Pinpoint the cell where the given text exists, returning its (x, y) midpoint coordinate. 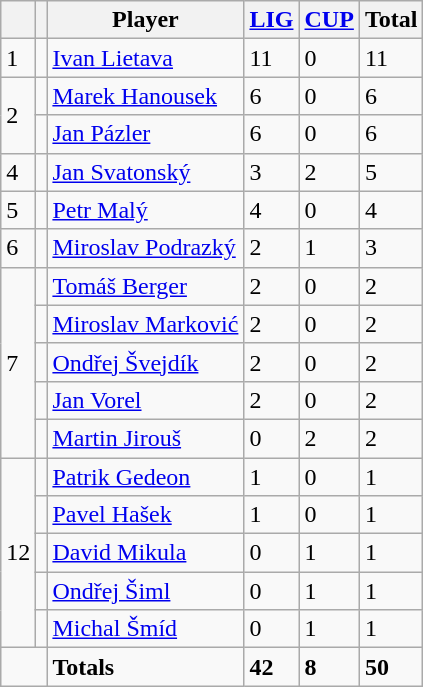
Ivan Lietava (146, 58)
Michal Šmíd (146, 629)
8 (329, 667)
Miroslav Marković (146, 324)
LIG (272, 20)
Patrik Gedeon (146, 477)
Player (146, 20)
Pavel Hašek (146, 515)
Jan Pázler (146, 134)
Miroslav Podrazký (146, 248)
12 (18, 553)
CUP (329, 20)
Totals (146, 667)
Marek Hanousek (146, 96)
Jan Vorel (146, 400)
Petr Malý (146, 210)
David Mikula (146, 553)
Total (391, 20)
Ondřej Šiml (146, 591)
50 (391, 667)
Jan Svatonský (146, 172)
Ondřej Švejdík (146, 362)
Tomáš Berger (146, 286)
Martin Jirouš (146, 438)
7 (18, 362)
42 (272, 667)
